For the text-containing cell, return its midpoint in (X, Y) coordinate format. 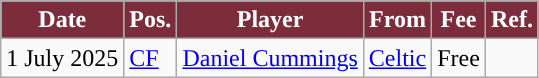
1 July 2025 (62, 58)
Free (459, 58)
From (397, 20)
Ref. (512, 20)
Fee (459, 20)
Player (270, 20)
CF (150, 58)
Pos. (150, 20)
Date (62, 20)
Celtic (397, 58)
Daniel Cummings (270, 58)
